Capture the cell that displays the provided text and extract its [X, Y] central coordinate. 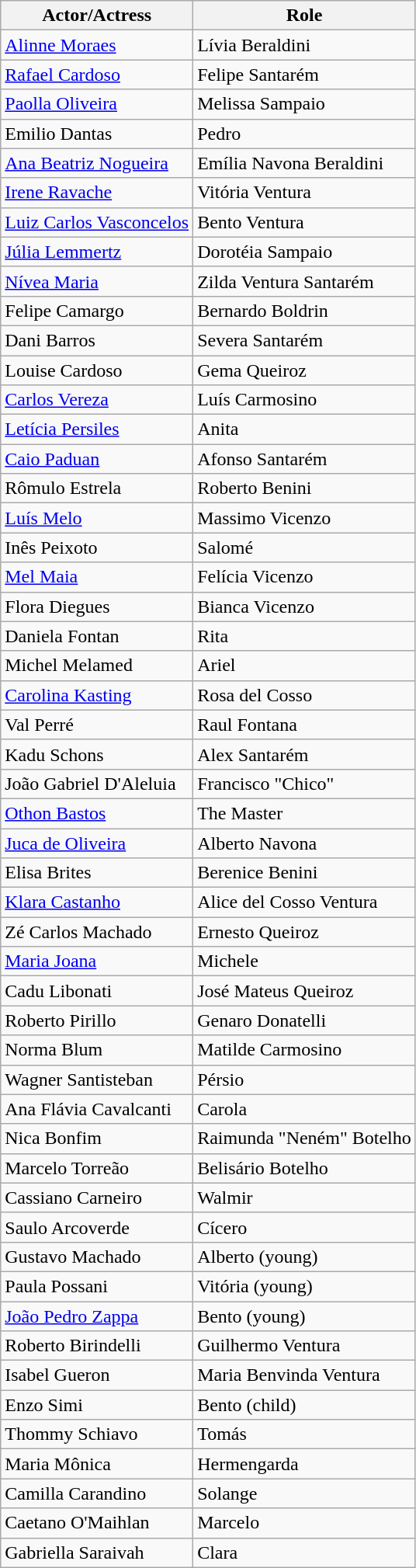
Ana Flávia Cavalcanti [97, 1109]
Roberto Birindelli [97, 1346]
Caetano O'Maihlan [97, 1523]
Nívea Maria [97, 281]
Roberto Benini [304, 488]
Inês Peixoto [97, 548]
Enzo Simi [97, 1405]
Afonso Santarém [304, 459]
Othon Bastos [97, 813]
Júlia Lemmertz [97, 252]
Zé Carlos Machado [97, 932]
Rosa del Cosso [304, 695]
Bento Ventura [304, 222]
Luiz Carlos Vasconcelos [97, 222]
Mel Maia [97, 577]
Ariel [304, 666]
Saulo Arcoverde [97, 1227]
José Mateus Queiroz [304, 991]
Rita [304, 636]
Isabel Gueron [97, 1375]
Carola [304, 1109]
Emilio Dantas [97, 134]
Kadu Schons [97, 754]
Michel Melamed [97, 666]
Ana Beatriz Nogueira [97, 163]
Bento (child) [304, 1405]
Louise Cardoso [97, 370]
Irene Ravache [97, 193]
Luís Melo [97, 518]
Salomé [304, 548]
Raul Fontana [304, 725]
João Pedro Zappa [97, 1316]
Flora Diegues [97, 607]
Cadu Libonati [97, 991]
Maria Joana [97, 961]
Clara [304, 1552]
Bernardo Boldrin [304, 311]
Felícia Vicenzo [304, 577]
Paolla Oliveira [97, 104]
Carlos Vereza [97, 400]
Guilhermo Ventura [304, 1346]
Nica Bonfim [97, 1139]
Gabriella Saraivah [97, 1552]
Carolina Kasting [97, 695]
Marcelo [304, 1523]
Luís Carmosino [304, 400]
Alice del Cosso Ventura [304, 902]
Matilde Carmosino [304, 1050]
Maria Benvinda Ventura [304, 1375]
Wagner Santisteban [97, 1080]
Camilla Carandino [97, 1493]
Elisa Brites [97, 873]
Walmir [304, 1198]
Bianca Vicenzo [304, 607]
Anita [304, 429]
Raimunda "Neném" Botelho [304, 1139]
Francisco "Chico" [304, 784]
Pedro [304, 134]
Rômulo Estrela [97, 488]
Cassiano Carneiro [97, 1198]
Felipe Camargo [97, 311]
Vitória Ventura [304, 193]
Hermengarda [304, 1464]
Zilda Ventura Santarém [304, 281]
Lívia Beraldini [304, 45]
Emília Navona Beraldini [304, 163]
Alberto (young) [304, 1257]
Juca de Oliveira [97, 843]
Actor/Actress [97, 16]
Vitória (young) [304, 1286]
Caio Paduan [97, 459]
Letícia Persiles [97, 429]
Thommy Schiavo [97, 1434]
Marcelo Torreão [97, 1168]
Massimo Vicenzo [304, 518]
João Gabriel D'Aleluia [97, 784]
Berenice Benini [304, 873]
Val Perré [97, 725]
The Master [304, 813]
Felipe Santarém [304, 75]
Gustavo Machado [97, 1257]
Belisário Botelho [304, 1168]
Gema Queiroz [304, 370]
Daniela Fontan [97, 636]
Cícero [304, 1227]
Norma Blum [97, 1050]
Severa Santarém [304, 340]
Melissa Sampaio [304, 104]
Alberto Navona [304, 843]
Paula Possani [97, 1286]
Klara Castanho [97, 902]
Tomás [304, 1434]
Dorotéia Sampaio [304, 252]
Genaro Donatelli [304, 1020]
Maria Mônica [97, 1464]
Dani Barros [97, 340]
Solange [304, 1493]
Alinne Moraes [97, 45]
Roberto Pirillo [97, 1020]
Michele [304, 961]
Role [304, 16]
Rafael Cardoso [97, 75]
Alex Santarém [304, 754]
Ernesto Queiroz [304, 932]
Pérsio [304, 1080]
Bento (young) [304, 1316]
